Scan for the cell matching the given text and deliver its (x, y) coordinate at center. 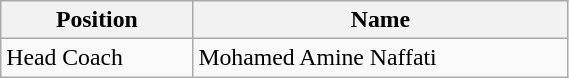
Name (380, 20)
Mohamed Amine Naffati (380, 58)
Head Coach (97, 58)
Position (97, 20)
